Return (x, y) of the center of cell containing provided text 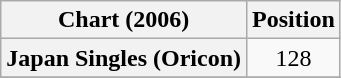
Position (294, 20)
Japan Singles (Oricon) (124, 58)
Chart (2006) (124, 20)
128 (294, 58)
